Return the (x, y) coordinate for the center point of the cell that contains the specified text.  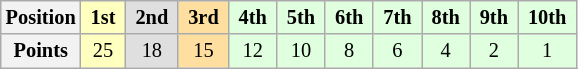
15 (203, 51)
4th (253, 17)
6 (397, 51)
10th (547, 17)
3rd (203, 17)
1st (104, 17)
5th (301, 17)
10 (301, 51)
6th (349, 17)
Position (41, 17)
4 (446, 51)
1 (547, 51)
9th (494, 17)
Points (41, 51)
25 (104, 51)
2nd (152, 17)
8th (446, 17)
8 (349, 51)
12 (253, 51)
18 (152, 51)
7th (397, 17)
2 (494, 51)
